Determine the (x, y) coordinate at the center of the cell enclosing the given text.  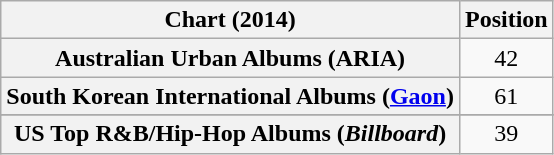
South Korean International Albums (Gaon) (230, 96)
Position (506, 20)
Australian Urban Albums (ARIA) (230, 58)
42 (506, 58)
Chart (2014) (230, 20)
61 (506, 96)
US Top R&B/Hip-Hop Albums (Billboard) (230, 134)
39 (506, 134)
